Locate the cell with the specified text and output its (x, y) center coordinate. 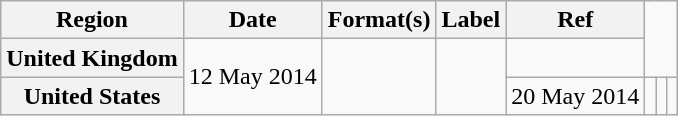
Region (92, 20)
Date (252, 20)
United Kingdom (92, 58)
12 May 2014 (252, 77)
Format(s) (379, 20)
Label (471, 20)
United States (92, 96)
Ref (576, 20)
20 May 2014 (576, 96)
